Identify which cell holds the provided text, then report its (x, y) central coordinate. 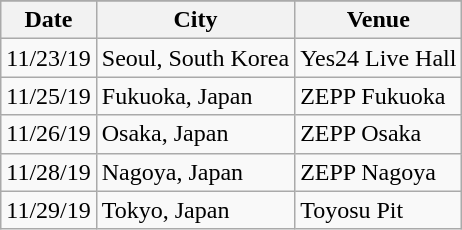
11/29/19 (49, 210)
11/25/19 (49, 96)
11/28/19 (49, 172)
Date (49, 20)
City (195, 20)
Yes24 Live Hall (378, 58)
11/26/19 (49, 134)
11/23/19 (49, 58)
Seoul, South Korea (195, 58)
ZEPP Osaka (378, 134)
Toyosu Pit (378, 210)
Nagoya, Japan (195, 172)
Osaka, Japan (195, 134)
Fukuoka, Japan (195, 96)
Venue (378, 20)
ZEPP Fukuoka (378, 96)
Tokyo, Japan (195, 210)
ZEPP Nagoya (378, 172)
